Find where the given text appears and provide that cell's center as [X, Y] coordinate. 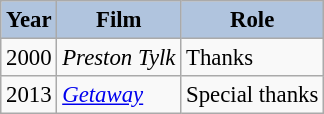
2013 [29, 95]
Special thanks [252, 95]
Getaway [119, 95]
Film [119, 20]
Year [29, 20]
Preston Tylk [119, 58]
2000 [29, 58]
Thanks [252, 58]
Role [252, 20]
